Return [x, y] of the center of cell containing provided text 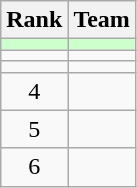
5 [34, 129]
Team [102, 20]
6 [34, 167]
Rank [34, 20]
4 [34, 91]
